For the text-containing cell, return its midpoint in (x, y) coordinate format. 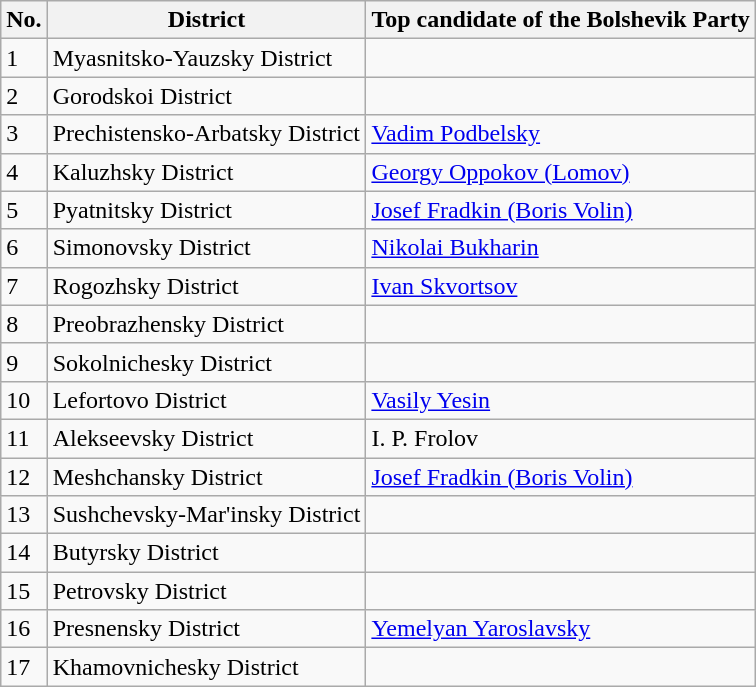
6 (24, 248)
17 (24, 667)
Yemelyan Yaroslavsky (561, 629)
District (206, 20)
2 (24, 96)
Ivan Skvortsov (561, 286)
Pyatnitsky District (206, 210)
Preobrazhensky District (206, 324)
Nikolai Bukharin (561, 248)
Prechistensko-Arbatsky District (206, 134)
3 (24, 134)
Sokolnichesky District (206, 362)
I. P. Frolov (561, 438)
Vasily Yesin (561, 400)
Vadim Podbelsky (561, 134)
16 (24, 629)
Rogozhsky District (206, 286)
1 (24, 58)
Georgy Oppokov (Lomov) (561, 172)
5 (24, 210)
Kaluzhsky District (206, 172)
Meshchansky District (206, 477)
11 (24, 438)
Petrovsky District (206, 591)
15 (24, 591)
Lefortovo District (206, 400)
Simonovsky District (206, 248)
4 (24, 172)
13 (24, 515)
Sushchevsky-Mar'insky District (206, 515)
14 (24, 553)
Gorodskoi District (206, 96)
7 (24, 286)
12 (24, 477)
Top candidate of the Bolshevik Party (561, 20)
9 (24, 362)
Alekseevsky District (206, 438)
Butyrsky District (206, 553)
Myasnitsko-Yauzsky District (206, 58)
No. (24, 20)
8 (24, 324)
Khamovnichesky District (206, 667)
10 (24, 400)
Presnensky District (206, 629)
